For the text-containing cell, return its midpoint in [X, Y] coordinate format. 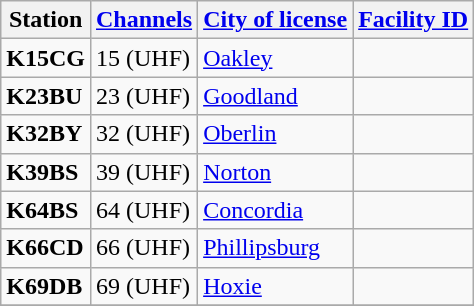
Station [46, 20]
K32BY [46, 134]
Oakley [276, 58]
K66CD [46, 248]
Concordia [276, 210]
City of license [276, 20]
K39BS [46, 172]
23 (UHF) [144, 96]
32 (UHF) [144, 134]
39 (UHF) [144, 172]
Oberlin [276, 134]
64 (UHF) [144, 210]
K64BS [46, 210]
69 (UHF) [144, 286]
Norton [276, 172]
K23BU [46, 96]
66 (UHF) [144, 248]
K69DB [46, 286]
K15CG [46, 58]
Hoxie [276, 286]
Facility ID [414, 20]
Goodland [276, 96]
Phillipsburg [276, 248]
15 (UHF) [144, 58]
Channels [144, 20]
